Pinpoint the cell where the given text exists, returning its (x, y) midpoint coordinate. 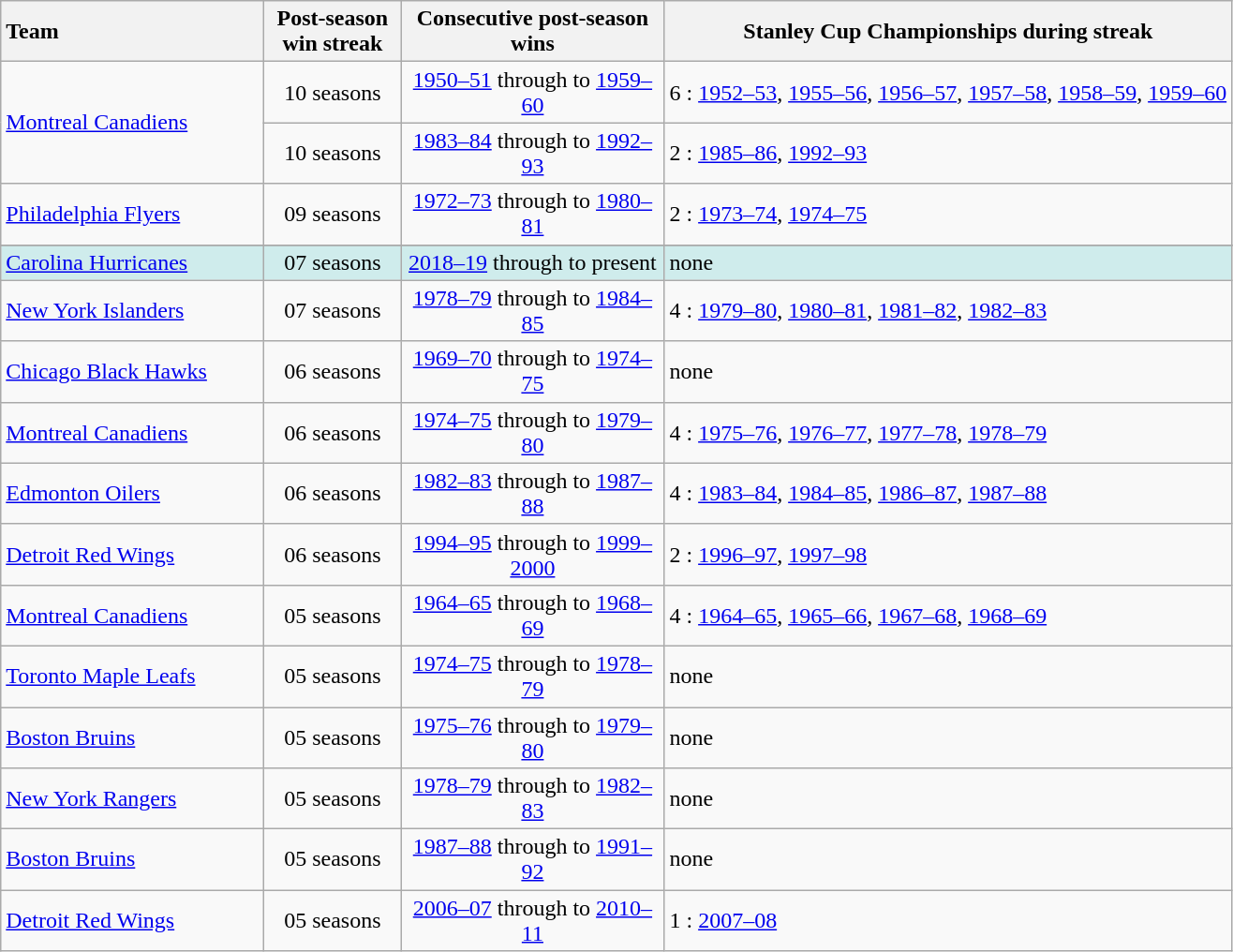
New York Rangers (133, 798)
09 seasons (333, 214)
2 : 1973–74, 1974–75 (948, 214)
2018–19 through to present (532, 262)
2 : 1985–86, 1992–93 (948, 154)
1950–51 through to 1959–60 (532, 92)
Chicago Black Hawks (133, 371)
4 : 1975–76, 1976–77, 1977–78, 1978–79 (948, 433)
1972–73 through to 1980–81 (532, 214)
1974–75 through to 1979–80 (532, 433)
1978–79 through to 1984–85 (532, 311)
1974–75 through to 1978–79 (532, 677)
Post-season win streak (333, 32)
1987–88 through to 1991–92 (532, 860)
1982–83 through to 1987–88 (532, 493)
1994–95 through to 1999–2000 (532, 555)
2006–07 through to 2010–11 (532, 920)
1975–76 through to 1979–80 (532, 736)
Consecutive post-season wins (532, 32)
Toronto Maple Leafs (133, 677)
1964–65 through to 1968–69 (532, 615)
6 : 1952–53, 1955–56, 1956–57, 1957–58, 1958–59, 1959–60 (948, 92)
1978–79 through to 1982–83 (532, 798)
4 : 1964–65, 1965–66, 1967–68, 1968–69 (948, 615)
Team (133, 32)
1969–70 through to 1974–75 (532, 371)
2 : 1996–97, 1997–98 (948, 555)
4 : 1979–80, 1980–81, 1981–82, 1982–83 (948, 311)
New York Islanders (133, 311)
Stanley Cup Championships during streak (948, 32)
Edmonton Oilers (133, 493)
1983–84 through to 1992–93 (532, 154)
1 : 2007–08 (948, 920)
4 : 1983–84, 1984–85, 1986–87, 1987–88 (948, 493)
Philadelphia Flyers (133, 214)
Carolina Hurricanes (133, 262)
